Detect which cell encompasses the target text, then output its [X, Y] center coordinate. 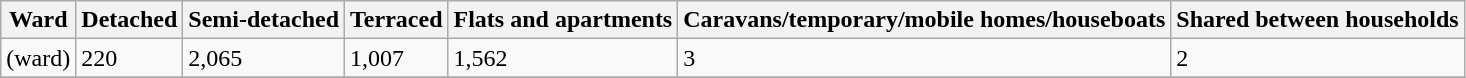
Ward [38, 20]
Caravans/temporary/mobile homes/houseboats [924, 20]
1,007 [396, 58]
220 [130, 58]
3 [924, 58]
Shared between households [1318, 20]
Detached [130, 20]
Flats and apartments [563, 20]
Terraced [396, 20]
(ward) [38, 58]
2,065 [264, 58]
2 [1318, 58]
Semi-detached [264, 20]
1,562 [563, 58]
